Locate the cell with the specified text and output its (x, y) center coordinate. 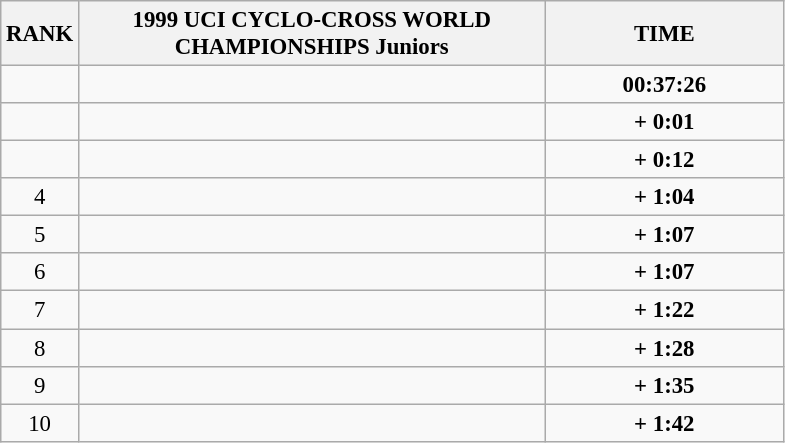
00:37:26 (664, 85)
+ 0:01 (664, 122)
+ 1:35 (664, 385)
8 (40, 348)
+ 1:22 (664, 310)
10 (40, 423)
+ 0:12 (664, 160)
1999 UCI CYCLO-CROSS WORLD CHAMPIONSHIPS Juniors (312, 34)
+ 1:42 (664, 423)
+ 1:04 (664, 197)
9 (40, 385)
6 (40, 273)
+ 1:28 (664, 348)
RANK (40, 34)
TIME (664, 34)
7 (40, 310)
4 (40, 197)
5 (40, 235)
